Determine the (x, y) coordinate at the center of the cell enclosing the given text.  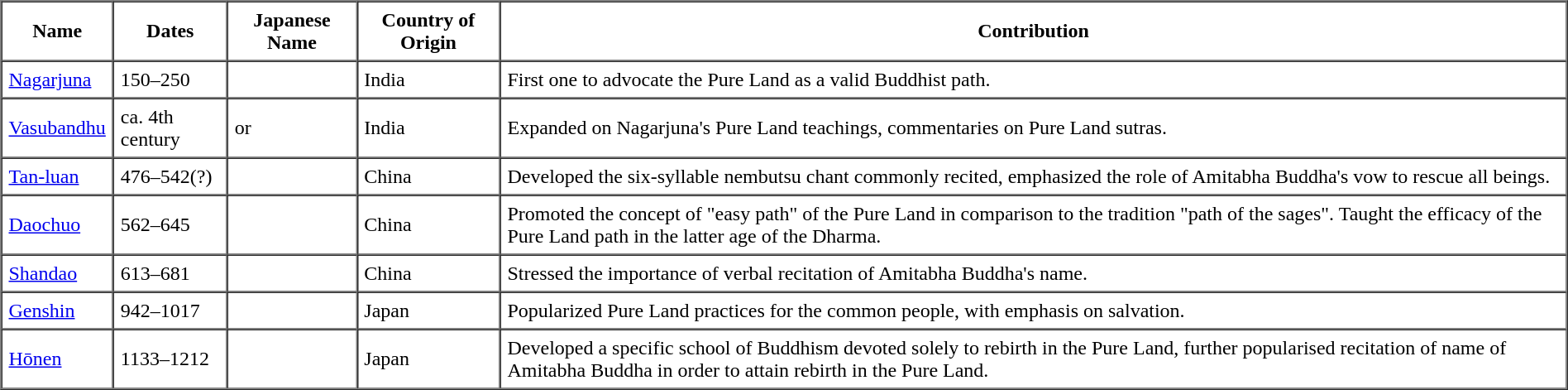
Genshin (58, 310)
Shandao (58, 273)
562–645 (170, 225)
476–542(?) (170, 176)
Name (58, 31)
Contribution (1033, 31)
Popularized Pure Land practices for the common people, with emphasis on salvation. (1033, 310)
150–250 (170, 79)
Nagarjuna (58, 79)
First one to advocate the Pure Land as a valid Buddhist path. (1033, 79)
or (293, 128)
Dates (170, 31)
942–1017 (170, 310)
Japanese Name (293, 31)
ca. 4th century (170, 128)
Expanded on Nagarjuna's Pure Land teachings, commentaries on Pure Land sutras. (1033, 128)
1133–1212 (170, 359)
Daochuo (58, 225)
613–681 (170, 273)
Stressed the importance of verbal recitation of Amitabha Buddha's name. (1033, 273)
Developed the six-syllable nembutsu chant commonly recited, emphasized the role of Amitabha Buddha's vow to rescue all beings. (1033, 176)
Vasubandhu (58, 128)
Country of Origin (428, 31)
Tan-luan (58, 176)
Hōnen (58, 359)
